Return the (X, Y) coordinate for the center point of the cell that contains the specified text.  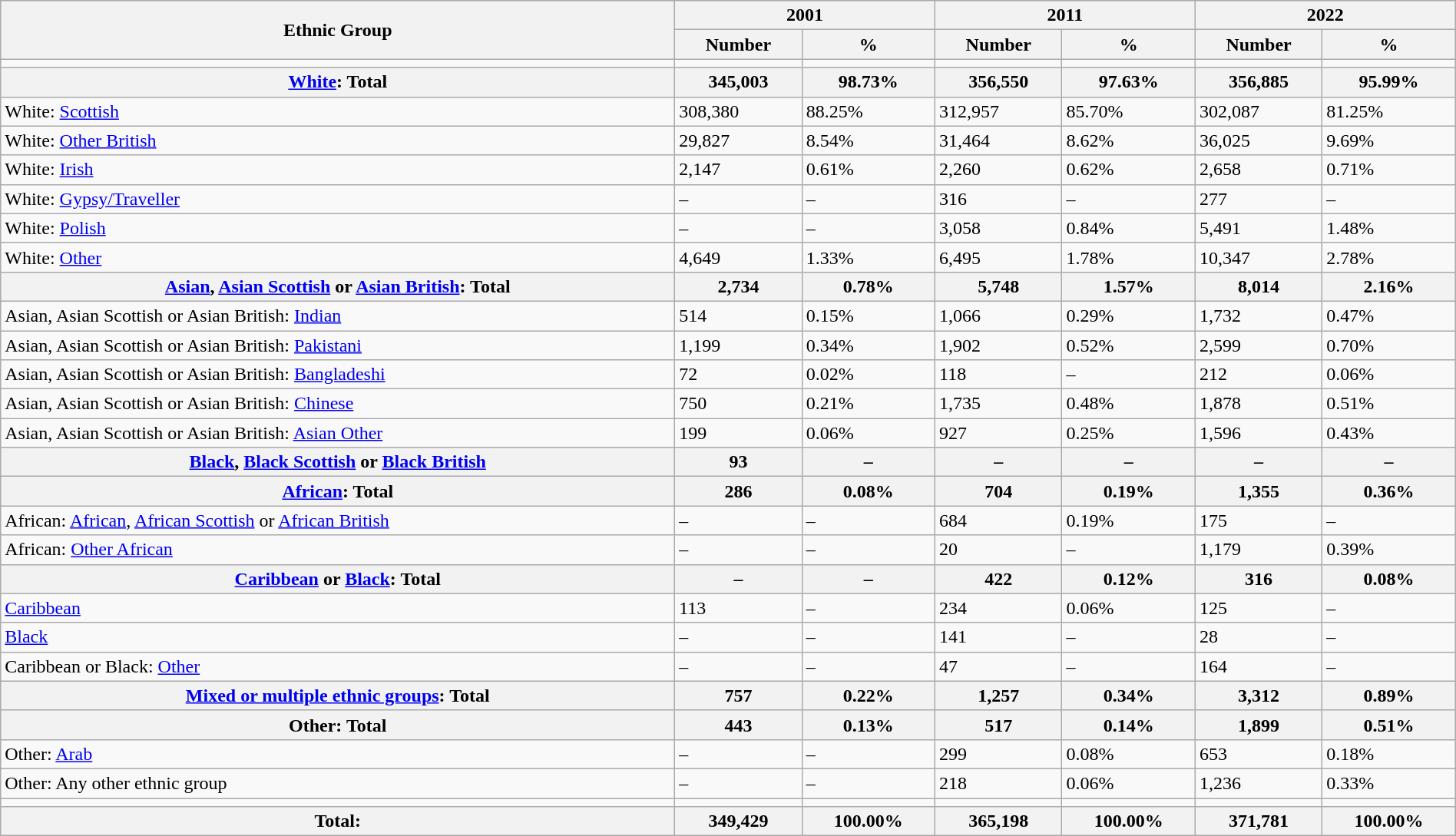
0.02% (868, 375)
African: Total (338, 491)
0.43% (1388, 433)
95.99% (1388, 82)
0.36% (1388, 491)
927 (998, 433)
312,957 (998, 111)
356,550 (998, 82)
3,058 (998, 228)
218 (998, 783)
356,885 (1258, 82)
85.70% (1129, 111)
0.18% (1388, 754)
5,491 (1258, 228)
1,199 (739, 345)
1,236 (1258, 783)
653 (1258, 754)
0.13% (868, 725)
1,732 (1258, 316)
20 (998, 550)
0.52% (1129, 345)
1.78% (1129, 257)
9.69% (1388, 140)
Asian, Asian Scottish or Asian British: Chinese (338, 404)
0.78% (868, 286)
White: Other (338, 257)
286 (739, 491)
0.84% (1129, 228)
2,260 (998, 170)
4,649 (739, 257)
1.33% (868, 257)
97.63% (1129, 82)
1,902 (998, 345)
1,257 (998, 696)
2001 (805, 15)
175 (1258, 520)
Mixed or multiple ethnic groups: Total (338, 696)
365,198 (998, 821)
2,734 (739, 286)
10,347 (1258, 257)
1,899 (1258, 725)
2022 (1325, 15)
Asian, Asian Scottish or Asian British: Total (338, 286)
Asian, Asian Scottish or Asian British: Bangladeshi (338, 375)
98.73% (868, 82)
African: Other African (338, 550)
Other: Arab (338, 754)
1.48% (1388, 228)
0.48% (1129, 404)
0.29% (1129, 316)
757 (739, 696)
0.61% (868, 170)
113 (739, 608)
1,596 (1258, 433)
36,025 (1258, 140)
0.70% (1388, 345)
299 (998, 754)
White: Irish (338, 170)
212 (1258, 375)
1,355 (1258, 491)
345,003 (739, 82)
28 (1258, 637)
8,014 (1258, 286)
308,380 (739, 111)
0.39% (1388, 550)
0.12% (1129, 579)
1,066 (998, 316)
684 (998, 520)
White: Scottish (338, 111)
5,748 (998, 286)
0.71% (1388, 170)
Caribbean (338, 608)
6,495 (998, 257)
47 (998, 666)
8.62% (1129, 140)
Black (338, 637)
0.33% (1388, 783)
Asian, Asian Scottish or Asian British: Indian (338, 316)
Other: Total (338, 725)
8.54% (868, 140)
0.47% (1388, 316)
302,087 (1258, 111)
517 (998, 725)
2,658 (1258, 170)
Other: Any other ethnic group (338, 783)
349,429 (739, 821)
277 (1258, 199)
0.62% (1129, 170)
125 (1258, 608)
514 (739, 316)
0.25% (1129, 433)
81.25% (1388, 111)
118 (998, 375)
Asian, Asian Scottish or Asian British: Asian Other (338, 433)
141 (998, 637)
2,147 (739, 170)
443 (739, 725)
African: African, African Scottish or African British (338, 520)
93 (739, 462)
2011 (1066, 15)
3,312 (1258, 696)
31,464 (998, 140)
88.25% (868, 111)
72 (739, 375)
750 (739, 404)
2.78% (1388, 257)
Caribbean or Black: Other (338, 666)
0.21% (868, 404)
29,827 (739, 140)
422 (998, 579)
371,781 (1258, 821)
704 (998, 491)
Asian, Asian Scottish or Asian British: Pakistani (338, 345)
164 (1258, 666)
Ethnic Group (338, 30)
1,878 (1258, 404)
1.57% (1129, 286)
0.22% (868, 696)
0.15% (868, 316)
199 (739, 433)
2.16% (1388, 286)
Black, Black Scottish or Black British (338, 462)
White: Polish (338, 228)
0.14% (1129, 725)
1,179 (1258, 550)
2,599 (1258, 345)
Caribbean or Black: Total (338, 579)
White: Gypsy/Traveller (338, 199)
White: Total (338, 82)
1,735 (998, 404)
Total: (338, 821)
White: Other British (338, 140)
0.89% (1388, 696)
234 (998, 608)
